Pinpoint the cell where the given text exists, returning its [X, Y] midpoint coordinate. 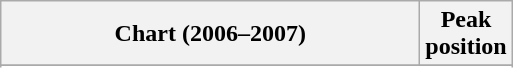
Peakposition [466, 34]
Chart (2006–2007) [210, 34]
